Return the [X, Y] coordinate for the center point of the cell that contains the specified text.  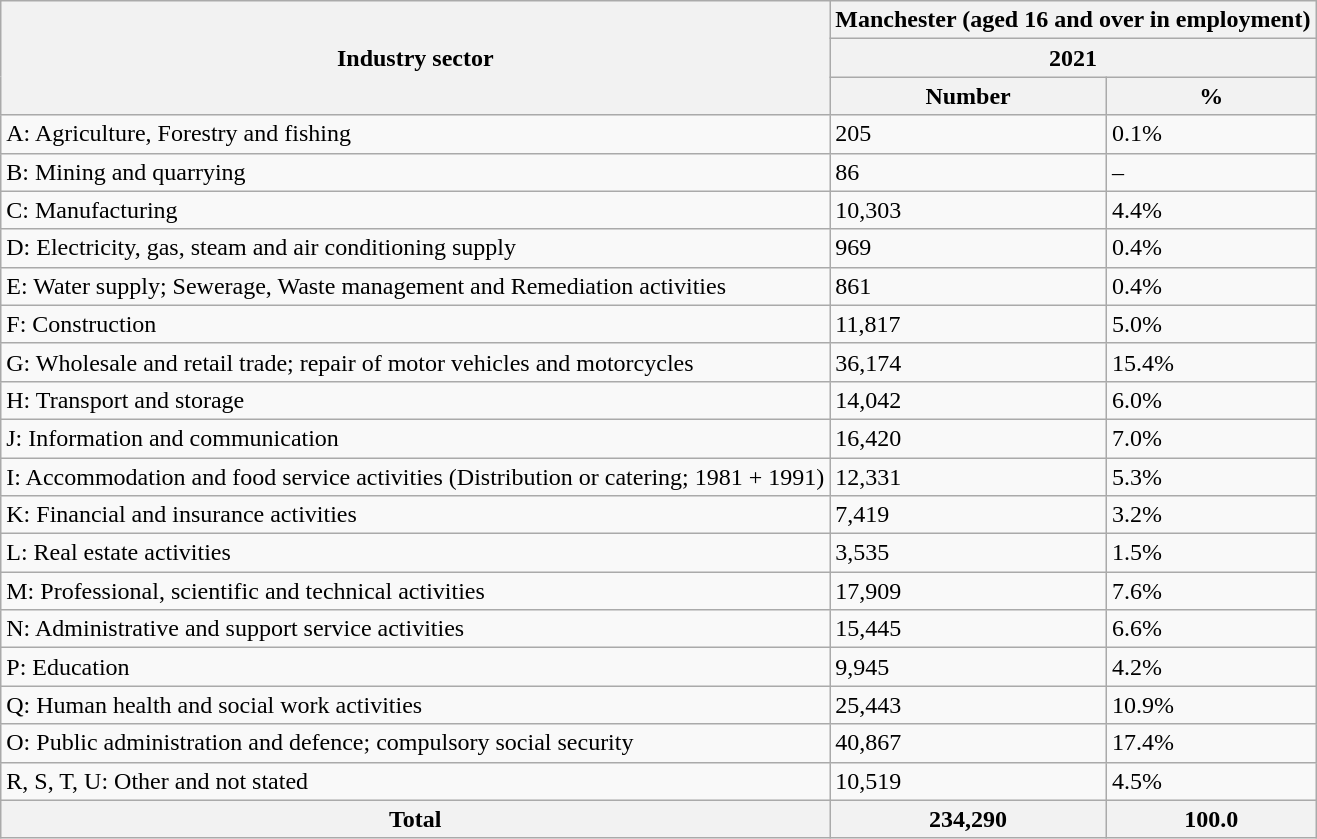
5.3% [1211, 477]
16,420 [968, 438]
Total [416, 819]
36,174 [968, 362]
7,419 [968, 515]
861 [968, 286]
4.4% [1211, 210]
4.5% [1211, 781]
N: Administrative and support service activities [416, 629]
10.9% [1211, 705]
7.0% [1211, 438]
100.0 [1211, 819]
– [1211, 172]
3.2% [1211, 515]
969 [968, 248]
11,817 [968, 324]
3,535 [968, 553]
A: Agriculture, Forestry and fishing [416, 134]
15.4% [1211, 362]
40,867 [968, 743]
17,909 [968, 591]
86 [968, 172]
Industry sector [416, 58]
5.0% [1211, 324]
9,945 [968, 667]
R, S, T, U: Other and not stated [416, 781]
% [1211, 96]
4.2% [1211, 667]
1.5% [1211, 553]
6.0% [1211, 400]
10,303 [968, 210]
12,331 [968, 477]
G: Wholesale and retail trade; repair of motor vehicles and motorcycles [416, 362]
14,042 [968, 400]
K: Financial and insurance activities [416, 515]
234,290 [968, 819]
7.6% [1211, 591]
J: Information and communication [416, 438]
Manchester (aged 16 and over in employment) [1073, 20]
F: Construction [416, 324]
10,519 [968, 781]
C: Manufacturing [416, 210]
2021 [1073, 58]
E: Water supply; Sewerage, Waste management and Remediation activities [416, 286]
H: Transport and storage [416, 400]
15,445 [968, 629]
P: Education [416, 667]
D: Electricity, gas, steam and air conditioning supply [416, 248]
6.6% [1211, 629]
L: Real estate activities [416, 553]
0.1% [1211, 134]
I: Accommodation and food service activities (Distribution or catering; 1981 + 1991) [416, 477]
Number [968, 96]
B: Mining and quarrying [416, 172]
25,443 [968, 705]
205 [968, 134]
M: Professional, scientific and technical activities [416, 591]
17.4% [1211, 743]
O: Public administration and defence; compulsory social security [416, 743]
Q: Human health and social work activities [416, 705]
